Extract the [x, y] coordinate from the center of the cell holding the provided text.  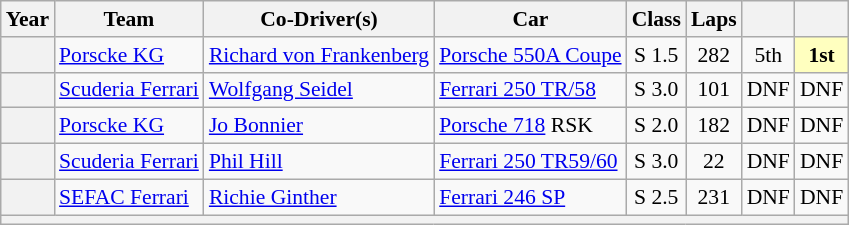
SEFAC Ferrari [129, 197]
282 [714, 55]
101 [714, 90]
Laps [714, 19]
Jo Bonnier [319, 126]
5th [768, 55]
S 2.5 [656, 197]
Richard von Frankenberg [319, 55]
231 [714, 197]
Richie Ginther [319, 197]
Co-Driver(s) [319, 19]
Wolfgang Seidel [319, 90]
182 [714, 126]
Team [129, 19]
Year [28, 19]
Ferrari 250 TR59/60 [530, 162]
S 1.5 [656, 55]
Porsche 718 RSK [530, 126]
1st [822, 55]
Porsche 550A Coupe [530, 55]
Ferrari 246 SP [530, 197]
22 [714, 162]
Ferrari 250 TR/58 [530, 90]
Car [530, 19]
Class [656, 19]
S 2.0 [656, 126]
Phil Hill [319, 162]
